Search for the cell housing the specified text and yield its (x, y) center coordinate. 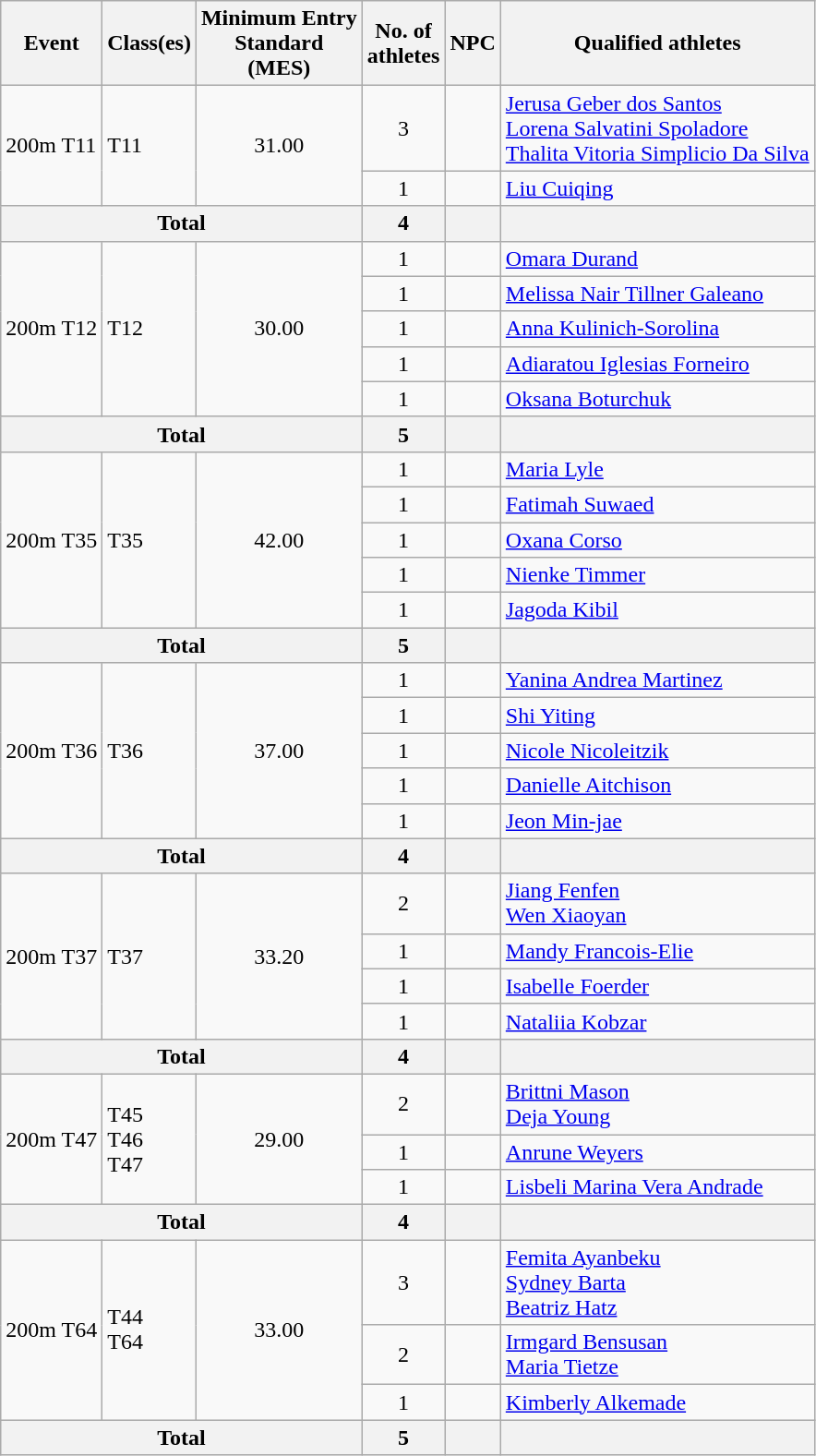
200m T12 (52, 329)
30.00 (279, 329)
T44T64 (150, 1330)
Lisbeli Marina Vera Andrade (657, 1187)
T11 (150, 146)
Liu Cuiqing (657, 188)
Anrune Weyers (657, 1151)
Shi Yiting (657, 716)
Maria Lyle (657, 469)
33.20 (279, 957)
Minimum Entry Standard (MES) (279, 43)
200m T11 (52, 146)
Nienke Timmer (657, 575)
T36 (150, 751)
Omara Durand (657, 259)
42.00 (279, 539)
T37 (150, 957)
Kimberly Alkemade (657, 1402)
37.00 (279, 751)
200m T35 (52, 539)
T45T46T47 (150, 1139)
Jiang Fenfen Wen Xiaoyan (657, 903)
Jeon Min-jae (657, 821)
Isabelle Foerder (657, 986)
Brittni Mason Deja Young (657, 1104)
29.00 (279, 1139)
31.00 (279, 146)
33.00 (279, 1330)
Class(es) (150, 43)
Oxana Corso (657, 540)
200m T64 (52, 1330)
T12 (150, 329)
Mandy Francois-Elie (657, 951)
Nicole Nicoleitzik (657, 751)
Melissa Nair Tillner Galeano (657, 294)
200m T47 (52, 1139)
Nataliia Kobzar (657, 1021)
Adiaratou Iglesias Forneiro (657, 364)
Qualified athletes (657, 43)
Oksana Boturchuk (657, 399)
Event (52, 43)
Irmgard BensusanMaria Tietze (657, 1355)
No. ofathletes (403, 43)
Jagoda Kibil (657, 610)
Danielle Aitchison (657, 786)
200m T37 (52, 957)
T35 (150, 539)
200m T36 (52, 751)
Jerusa Geber dos Santos Lorena Salvatini Spoladore Thalita Vitoria Simplicio Da Silva (657, 128)
Yanina Andrea Martinez (657, 680)
NPC (473, 43)
Femita Ayanbeku Sydney BartaBeatriz Hatz (657, 1282)
Anna Kulinich-Sorolina (657, 329)
Fatimah Suwaed (657, 504)
